Find where the given text appears and provide that cell's center as (X, Y) coordinate. 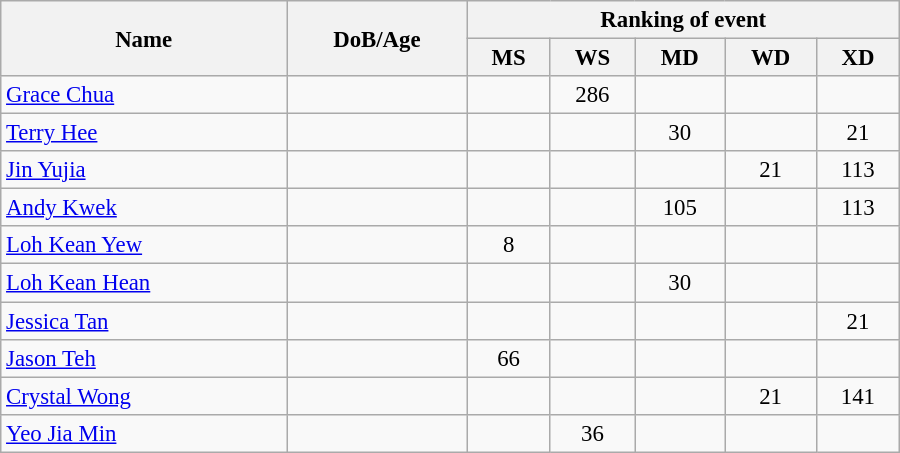
Grace Chua (144, 95)
Ranking of event (683, 20)
WS (592, 58)
105 (680, 208)
Loh Kean Hean (144, 283)
Andy Kwek (144, 208)
66 (508, 358)
MD (680, 58)
Loh Kean Yew (144, 245)
Name (144, 38)
WD (771, 58)
Jessica Tan (144, 321)
286 (592, 95)
Yeo Jia Min (144, 433)
36 (592, 433)
141 (858, 396)
Jin Yujia (144, 170)
MS (508, 58)
Terry Hee (144, 133)
Jason Teh (144, 358)
8 (508, 245)
XD (858, 58)
Crystal Wong (144, 396)
DoB/Age (378, 38)
